Scan for the cell matching the given text and deliver its (x, y) coordinate at center. 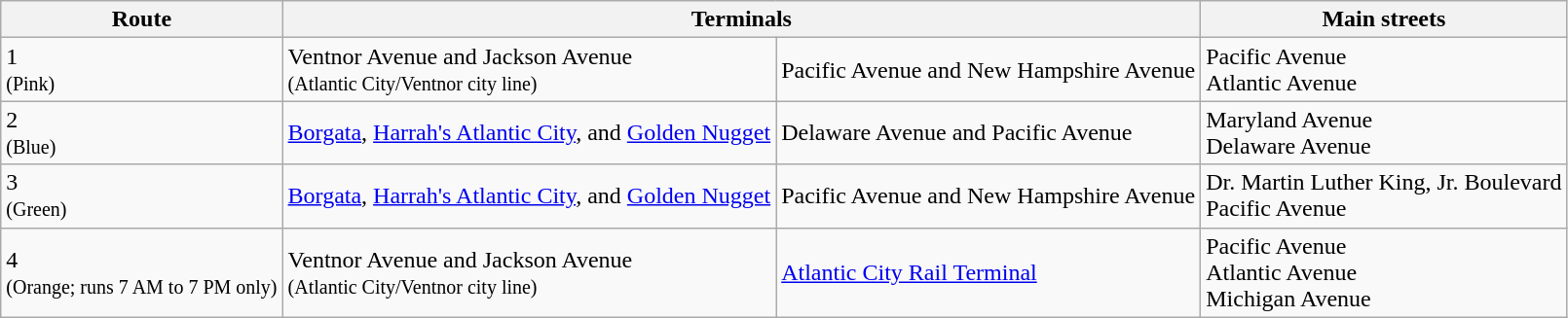
Atlantic City Rail Terminal (989, 272)
Maryland AvenueDelaware Avenue (1384, 132)
Pacific AvenueAtlantic AvenueMichigan Avenue (1384, 272)
Route (142, 19)
4(Orange; runs 7 AM to 7 PM only) (142, 272)
1(Pink) (142, 70)
Terminals (742, 19)
3(Green) (142, 196)
Dr. Martin Luther King, Jr. BoulevardPacific Avenue (1384, 196)
Delaware Avenue and Pacific Avenue (989, 132)
Pacific AvenueAtlantic Avenue (1384, 70)
2(Blue) (142, 132)
Main streets (1384, 19)
